Scan for the cell matching the given text and deliver its (X, Y) coordinate at center. 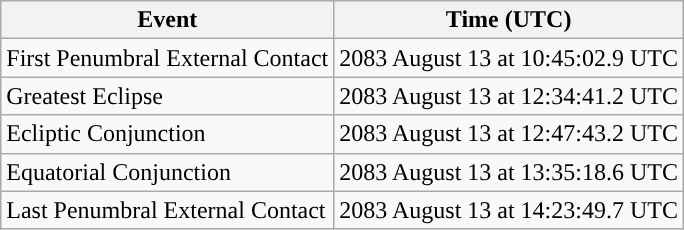
2083 August 13 at 13:35:18.6 UTC (509, 172)
Ecliptic Conjunction (168, 134)
Greatest Eclipse (168, 96)
Equatorial Conjunction (168, 172)
First Penumbral External Contact (168, 58)
2083 August 13 at 10:45:02.9 UTC (509, 58)
2083 August 13 at 14:23:49.7 UTC (509, 210)
2083 August 13 at 12:47:43.2 UTC (509, 134)
2083 August 13 at 12:34:41.2 UTC (509, 96)
Event (168, 20)
Time (UTC) (509, 20)
Last Penumbral External Contact (168, 210)
